Scan for the cell matching the given text and deliver its (x, y) coordinate at center. 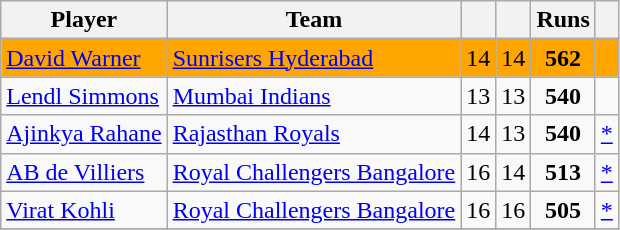
Ajinkya Rahane (84, 134)
AB de Villiers (84, 172)
Sunrisers Hyderabad (314, 58)
David Warner (84, 58)
513 (563, 172)
Runs (563, 20)
Lendl Simmons (84, 96)
Rajasthan Royals (314, 134)
562 (563, 58)
505 (563, 210)
Team (314, 20)
Mumbai Indians (314, 96)
Player (84, 20)
Virat Kohli (84, 210)
